Return the [X, Y] coordinate for the center point of the cell that contains the specified text.  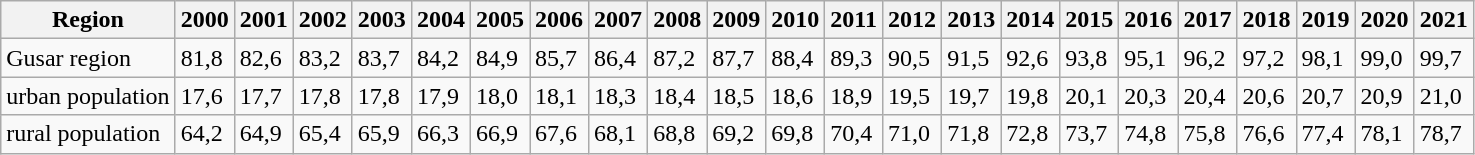
93,8 [1090, 58]
65,9 [382, 134]
19,5 [912, 96]
2002 [322, 20]
2019 [1326, 20]
urban population [88, 96]
64,2 [204, 134]
20,3 [1148, 96]
18,9 [854, 96]
2015 [1090, 20]
21,0 [1444, 96]
20,4 [1208, 96]
92,6 [1030, 58]
76,6 [1266, 134]
18,5 [736, 96]
87,2 [678, 58]
70,4 [854, 134]
72,8 [1030, 134]
85,7 [560, 58]
69,2 [736, 134]
2020 [1384, 20]
81,8 [204, 58]
2007 [618, 20]
99,7 [1444, 58]
88,4 [796, 58]
69,8 [796, 134]
20,9 [1384, 96]
66,3 [440, 134]
77,4 [1326, 134]
74,8 [1148, 134]
18,6 [796, 96]
2003 [382, 20]
19,7 [972, 96]
20,7 [1326, 96]
97,2 [1266, 58]
2018 [1266, 20]
83,7 [382, 58]
2006 [560, 20]
91,5 [972, 58]
68,8 [678, 134]
2001 [264, 20]
83,2 [322, 58]
2005 [500, 20]
2009 [736, 20]
90,5 [912, 58]
84,9 [500, 58]
2010 [796, 20]
20,6 [1266, 96]
2014 [1030, 20]
20,1 [1090, 96]
Region [88, 20]
2016 [1148, 20]
78,1 [1384, 134]
18,1 [560, 96]
67,6 [560, 134]
2021 [1444, 20]
75,8 [1208, 134]
87,7 [736, 58]
82,6 [264, 58]
2004 [440, 20]
68,1 [618, 134]
2017 [1208, 20]
66,9 [500, 134]
18,4 [678, 96]
96,2 [1208, 58]
64,9 [264, 134]
17,6 [204, 96]
2013 [972, 20]
2012 [912, 20]
95,1 [1148, 58]
99,0 [1384, 58]
71,8 [972, 134]
71,0 [912, 134]
19,8 [1030, 96]
18,0 [500, 96]
18,3 [618, 96]
2011 [854, 20]
78,7 [1444, 134]
2008 [678, 20]
98,1 [1326, 58]
2000 [204, 20]
86,4 [618, 58]
73,7 [1090, 134]
Gusar region [88, 58]
17,9 [440, 96]
17,7 [264, 96]
89,3 [854, 58]
84,2 [440, 58]
65,4 [322, 134]
rural population [88, 134]
